Return (X, Y) of the center of cell containing provided text 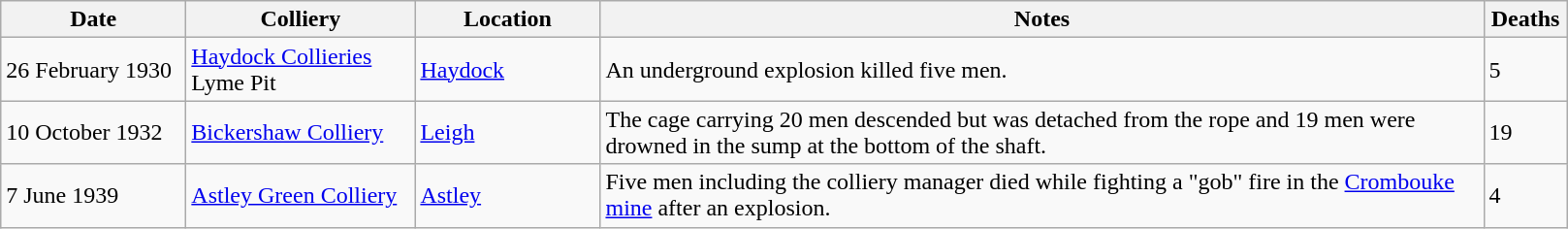
7 June 1939 (93, 196)
Astley Green Colliery (301, 196)
Location (508, 19)
Colliery (301, 19)
Notes (1041, 19)
Bickershaw Colliery (301, 132)
Haydock (508, 70)
10 October 1932 (93, 132)
4 (1525, 196)
The cage carrying 20 men descended but was detached from the rope and 19 men were drowned in the sump at the bottom of the shaft. (1041, 132)
An underground explosion killed five men. (1041, 70)
Haydock Collieries Lyme Pit (301, 70)
Leigh (508, 132)
5 (1525, 70)
19 (1525, 132)
26 February 1930 (93, 70)
Astley (508, 196)
Date (93, 19)
Deaths (1525, 19)
Five men including the colliery manager died while fighting a "gob" fire in the Crombouke mine after an explosion. (1041, 196)
